Scan for the cell matching the given text and deliver its [x, y] coordinate at center. 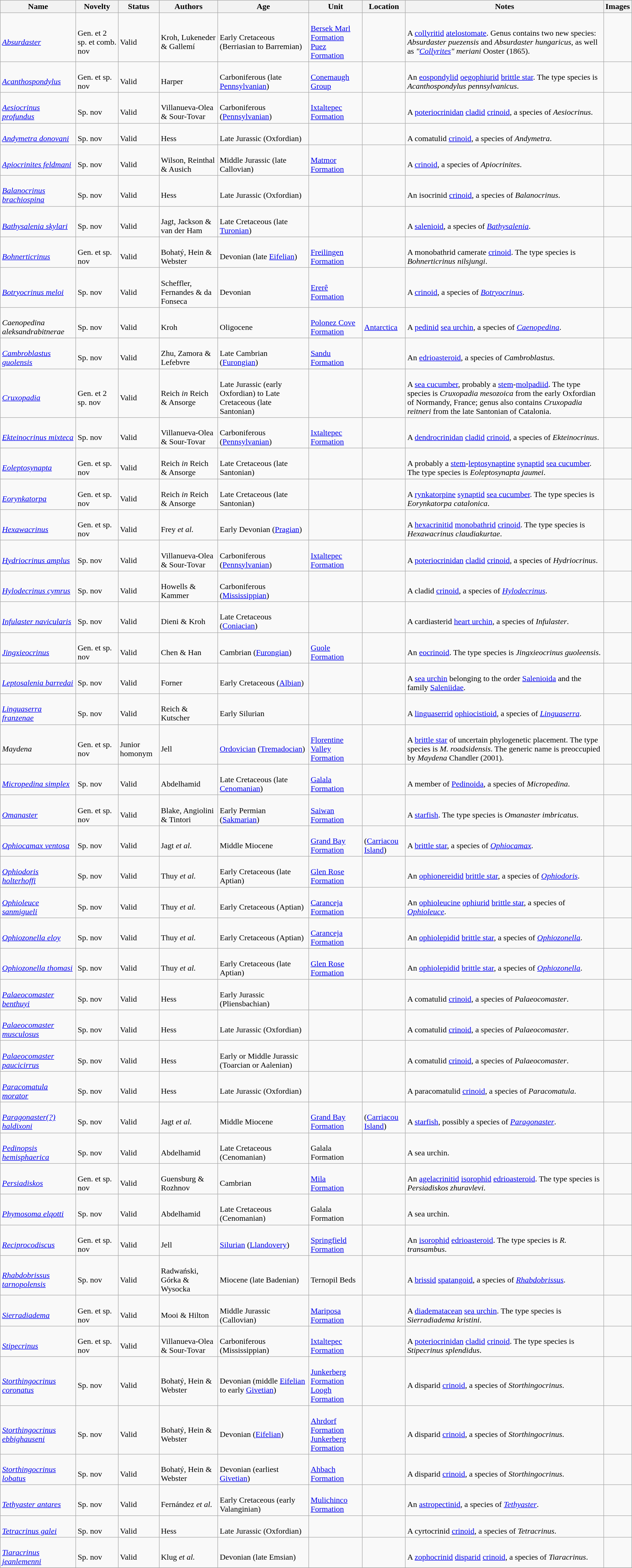
Middle Jurassic (late Callovian) [263, 160]
Bathysalenia skylari [38, 221]
Location [384, 7]
Polonez Cove Formation [335, 323]
Late Cretaceous (Coniacian) [263, 617]
A sea urchin belonging to the order Salenioida and the family Saleniidae. [504, 678]
Ekteinocrinus mixteca [38, 433]
Harper [189, 77]
Gen. et 2 sp. et comb. nov [97, 37]
Radwański, Górka & Wysocka [189, 1275]
Mulichinco Formation [335, 1500]
Springfield Formation [335, 1240]
Cambrian [263, 1179]
Kroh, Lukeneder & Gallemí [189, 37]
Sierradiadema [38, 1311]
Late Cretaceous (late Turonian) [263, 221]
Late Cretaceous (late Cenomanian) [263, 779]
Saiwan Formation [335, 810]
A hexacrinitid monobathrid crinoid. The type species is Hexawacrinus claudiakurtae. [504, 525]
Ophiozonella thomasi [38, 964]
Early or Middle Jurassic (Toarcian or Aalenian) [263, 1056]
A comatulid crinoid, a species of Andymetra. [504, 134]
Hydriocrinus amplus [38, 556]
Kroh [189, 323]
Infulaster navicularis [38, 617]
Status [139, 7]
A cyrtocrinid crinoid, a species of Tetracrinus. [504, 1526]
A poteriocrinidan cladid crinoid. The type species is Stipecrinus splendidus. [504, 1341]
A poteriocrinidan cladid crinoid, a species of Hydriocrinus. [504, 556]
Omanaster [38, 810]
A probably a stem-leptosynaptine synaptid sea cucumber. The type species is Eoleptosynapta jaumei. [504, 464]
Ahrdorf Formation Junkerberg Formation [335, 1430]
Bohnerticrinus [38, 252]
Reciprocodiscus [38, 1240]
A linguaserrid ophiocistioid, a species of Linguaserra. [504, 709]
A starfish, possibly a species of Paragonaster. [504, 1117]
Notes [504, 7]
Botryocrinus meloi [38, 288]
Cruxopadia [38, 393]
Devonian (middle Eifelian to early Givetian) [263, 1381]
A paracomatulid crinoid, a species of Paracomatula. [504, 1087]
Stipecrinus [38, 1341]
Maydena [38, 744]
Rhabdobrissus tarnopolensis [38, 1275]
Early Cretaceous (early Valanginian) [263, 1500]
Devonian (Eifelian) [263, 1430]
Forner [189, 678]
Junior homonym [139, 744]
Ererê Formation [335, 288]
A brissid spatangoid, a species of Rhabdobrissus. [504, 1275]
Early Permian (Sakmarian) [263, 810]
Wilson, Reinthal & Ausich [189, 160]
Paragonaster(?) haldixoni [38, 1117]
Mila Formation [335, 1179]
Aesiocrinus profundus [38, 108]
Storthingocrinus ebbighauseni [38, 1430]
Middle Jurassic (Callovian) [263, 1311]
Mooi & Hilton [189, 1311]
Conemaugh Group [335, 77]
Storthingocrinus coronatus [38, 1381]
Blake, Angiolini & Tintori [189, 810]
An edrioasteroid, a species of Cambroblastus. [504, 353]
A crinoid, a species of Botryocrinus. [504, 288]
Sandu Formation [335, 353]
Guole Formation [335, 648]
Fernández et al. [189, 1500]
Eoleptosynapta [38, 464]
Andymetra donovani [38, 134]
Early Cretaceous (Albian) [263, 678]
Micropedina simplex [38, 779]
A pedinid sea urchin, a species of Caenopedina. [504, 323]
A cladid crinoid, a species of Hylodecrinus. [504, 586]
A poteriocrinidan cladid crinoid, a species of Aesiocrinus. [504, 108]
Tethyaster antares [38, 1500]
Early Jurassic (Pliensbachian) [263, 995]
Absurdaster [38, 37]
Jagt, Jackson & van der Ham [189, 221]
A member of Pedinoida, a species of Micropedina. [504, 779]
Cambrian (Furongian) [263, 648]
An eocrinoid. The type species is Jingxieocrinus guoleensis. [504, 648]
An isorophid edrioasteroid. The type species is R. transambus. [504, 1240]
Klug et al. [189, 1553]
An ophionereidid brittle star, a species of Ophiodoris. [504, 872]
Palaeocomaster benthuyi [38, 995]
Tetracrinus galei [38, 1526]
Palaeocomaster musculosus [38, 1025]
Miocene (late Badenian) [263, 1275]
Devonian (earliest Givetian) [263, 1470]
Authors [189, 7]
Ophiozonella eloy [38, 933]
An isocrinid crinoid, a species of Balanocrinus. [504, 191]
Persiadiskos [38, 1179]
Name [38, 7]
Guensburg & Rozhnov [189, 1179]
A starfish. The type species is Omanaster imbricatus. [504, 810]
Linguaserra franzenae [38, 709]
Late Jurassic (early Oxfordian) to Late Cretaceous (late Santonian) [263, 393]
Ahbach Formation [335, 1470]
Balanocrinus brachiospina [38, 191]
Florentine Valley Formation [335, 744]
Hylodecrinus cymrus [38, 586]
Unit [335, 7]
Early Silurian [263, 709]
Devonian (late Eifelian) [263, 252]
Leptosalenia barredai [38, 678]
Jingxieocrinus [38, 648]
Ternopil Beds [335, 1275]
An eospondylid oegophiurid brittle star. The type species is Acanthospondylus pennsylvanicus. [504, 77]
Hexawacrinus [38, 525]
A brittle star of uncertain phylogenetic placement. The type species is M. roadsidensis. The generic name is preoccupied by Maydena Chandler (2001). [504, 744]
Ordovician (Tremadocian) [263, 744]
Early Cretaceous (Berriasian to Barremian) [263, 37]
A zophocrinid disparid crinoid, a species of Tiaracrinus. [504, 1553]
An agelacrinitid isorophid edrioasteroid. The type species is Persiadiskos zhuravlevi. [504, 1179]
Paracomatula morator [38, 1087]
A diadematacean sea urchin. The type species is Sierradiadema kristini. [504, 1311]
A monobathrid camerate crinoid. The type species is Bohnerticrinus nilsjungi. [504, 252]
Scheffler, Fernandes & da Fonseca [189, 288]
Bersek Marl Formation Puez Formation [335, 37]
Eorynkatorpa [38, 494]
Chen & Han [189, 648]
Zhu, Zamora & Lefebvre [189, 353]
Phymosoma elqotti [38, 1209]
A salenioid, a species of Bathysalenia. [504, 221]
An astropectinid, a species of Tethyaster. [504, 1500]
Mariposa Formation [335, 1311]
Carboniferous (late Pennsylvanian) [263, 77]
Ophiodoris holterhoffi [38, 872]
Oligocene [263, 323]
Dieni & Kroh [189, 617]
Images [618, 7]
Howells & Kammer [189, 586]
Acanthospondylus [38, 77]
Devonian (late Emsian) [263, 1553]
Cambroblastus guolensis [38, 353]
Apiocrinites feldmani [38, 160]
Novelty [97, 7]
Matmor Formation [335, 160]
A rynkatorpine synaptid sea cucumber. The type species is Eorynkatorpa catalonica. [504, 494]
Storthingocrinus lobatus [38, 1470]
Tiaracrinus jeanlemenni [38, 1553]
Frey et al. [189, 525]
Pedinopsis hemisphaerica [38, 1148]
Age [263, 7]
Palaeocomaster paucicirrus [38, 1056]
An ophioleucine ophiurid brittle star, a species of Ophioleuce. [504, 903]
Ophioleuce sanmigueli [38, 903]
Late Cambrian (Furongian) [263, 353]
Caenopedina aleksandrabitnerae [38, 323]
Junkerberg Formation Loogh Formation [335, 1381]
A dendrocrinidan cladid crinoid, a species of Ekteinocrinus. [504, 433]
A brittle star, a species of Ophiocamax. [504, 841]
Freilingen Formation [335, 252]
Devonian [263, 288]
A crinoid, a species of Apiocrinites. [504, 160]
Antarctica [384, 323]
Early Devonian (Pragian) [263, 525]
Reich & Kutscher [189, 709]
Gen. et 2 sp. nov [97, 393]
A cardiasterid heart urchin, a species of Infulaster. [504, 617]
Silurian (Llandovery) [263, 1240]
Ophiocamax ventosa [38, 841]
